From the cell containing the given text, extract its center point as [x, y] coordinate. 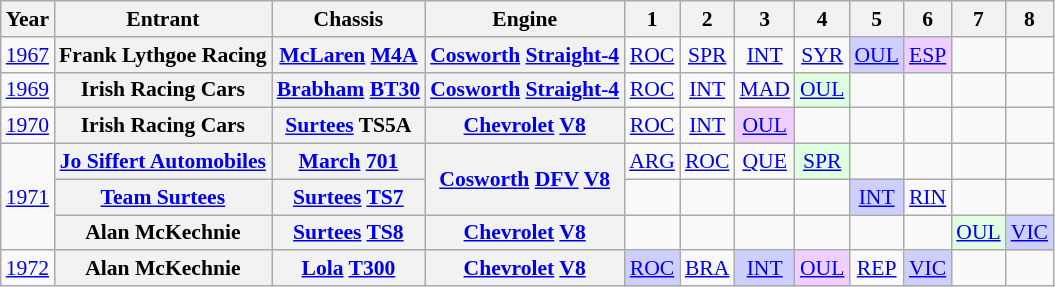
1 [652, 19]
REP [876, 269]
Surtees TS7 [348, 197]
Year [28, 19]
March 701 [348, 162]
4 [822, 19]
ESP [928, 55]
1969 [28, 90]
1971 [28, 198]
8 [1030, 19]
3 [764, 19]
SYR [822, 55]
1972 [28, 269]
Entrant [163, 19]
2 [708, 19]
5 [876, 19]
Lola T300 [348, 269]
Jo Siffert Automobiles [163, 162]
Frank Lythgoe Racing [163, 55]
MAD [764, 90]
Chassis [348, 19]
Cosworth DFV V8 [524, 180]
Surtees TS5A [348, 126]
1970 [28, 126]
6 [928, 19]
Engine [524, 19]
7 [978, 19]
1967 [28, 55]
RIN [928, 197]
QUE [764, 162]
BRA [708, 269]
Team Surtees [163, 197]
Brabham BT30 [348, 90]
McLaren M4A [348, 55]
ARG [652, 162]
Surtees TS8 [348, 233]
